Determine the (x, y) coordinate at the center of the cell enclosing the given text.  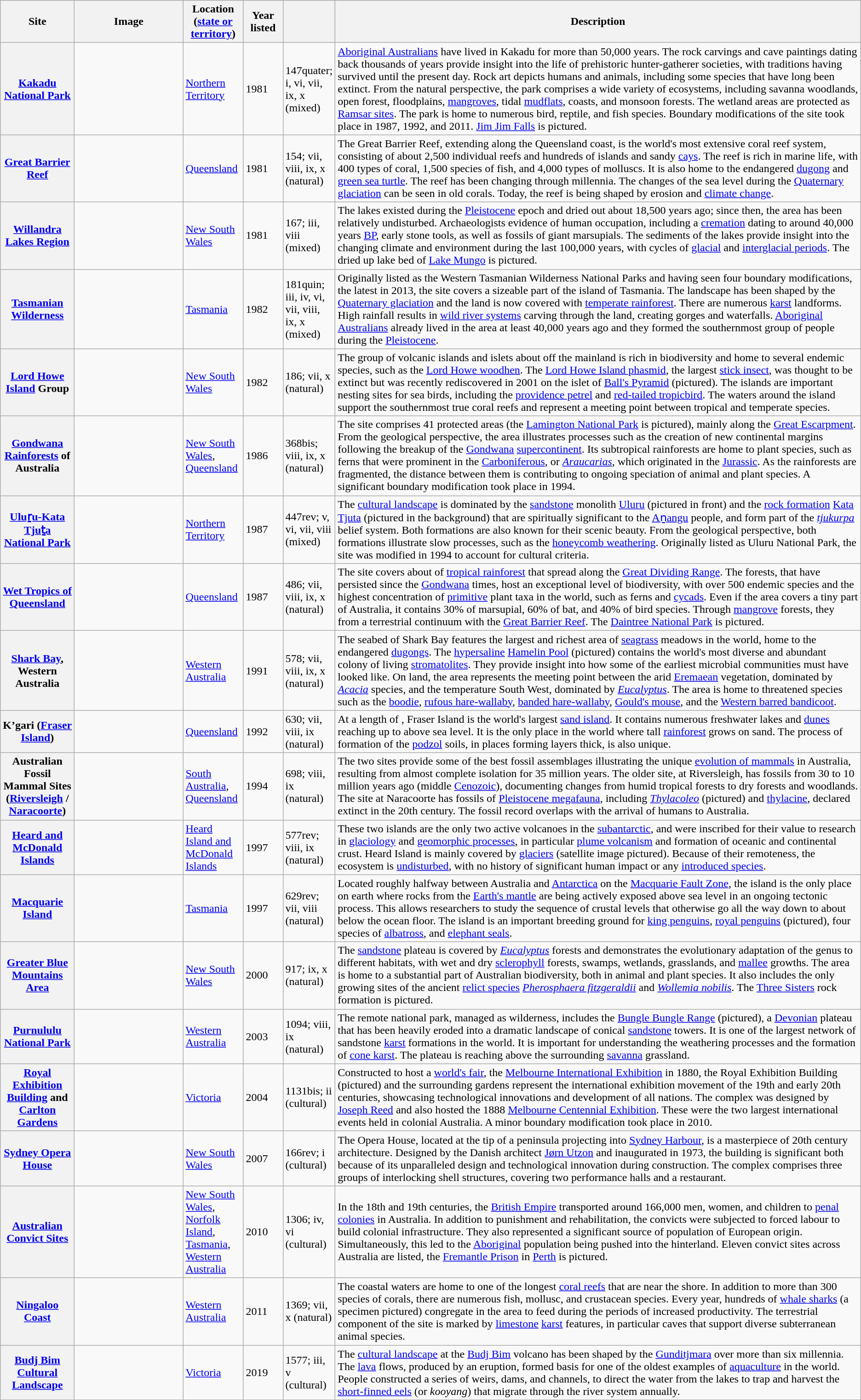
Royal Exhibition Building and Carlton Gardens (38, 1097)
Heard and McDonald Islands (38, 847)
1577; iii, v (cultural) (309, 1373)
Purnululu National Park (38, 1036)
Australian Convict Sites (38, 1232)
1369; vii, x (natural) (309, 1311)
Location (state or territory) (213, 22)
2000 (263, 975)
486; vii, viii, ix, x (natural) (309, 597)
1991 (263, 671)
2003 (263, 1036)
New South Wales, Queensland (213, 455)
630; vii, viii, ix (natural) (309, 732)
147quater; i, vi, vii, ix, x (mixed) (309, 89)
186; vii, x (natural) (309, 382)
578; vii, viii, ix, x (natural) (309, 671)
2007 (263, 1158)
Year listed (263, 22)
1131bis; ii (cultural) (309, 1097)
Ningaloo Coast (38, 1311)
Wet Tropics of Queensland (38, 597)
Australian Fossil Mammal Sites (Riversleigh / Naracoorte) (38, 786)
1306; iv, vi (cultural) (309, 1232)
181quin; iii, iv, vi, vii, viii, ix, x (mixed) (309, 309)
Gondwana Rainforests of Australia (38, 455)
New South Wales, Norfolk Island, Tasmania, Western Australia (213, 1232)
629rev; vii, viii (natural) (309, 908)
447rev; v, vi, vii, viii (mixed) (309, 530)
2019 (263, 1373)
577rev; viii, ix (natural) (309, 847)
Heard Island and McDonald Islands (213, 847)
1992 (263, 732)
Tasmanian Wilderness (38, 309)
Uluṟu-Kata Tjuṯa National Park (38, 530)
Sydney Opera House (38, 1158)
1094; viii, ix (natural) (309, 1036)
Site (38, 22)
Kakadu National Park (38, 89)
368bis; viii, ix, x (natural) (309, 455)
2010 (263, 1232)
1986 (263, 455)
K’gari (Fraser Island) (38, 732)
Lord Howe Island Group (38, 382)
Greater Blue Mountains Area (38, 975)
Macquarie Island (38, 908)
Budj Bim Cultural Landscape (38, 1373)
Shark Bay, Western Australia (38, 671)
1994 (263, 786)
154; vii, viii, ix, x (natural) (309, 168)
2004 (263, 1097)
2011 (263, 1311)
166rev; i (cultural) (309, 1158)
Image (129, 22)
Great Barrier Reef (38, 168)
167; iii, viii (mixed) (309, 236)
698; viii, ix (natural) (309, 786)
Description (598, 22)
917; ix, x (natural) (309, 975)
South Australia, Queensland (213, 786)
Willandra Lakes Region (38, 236)
